Return (x, y) of the center of cell containing provided text 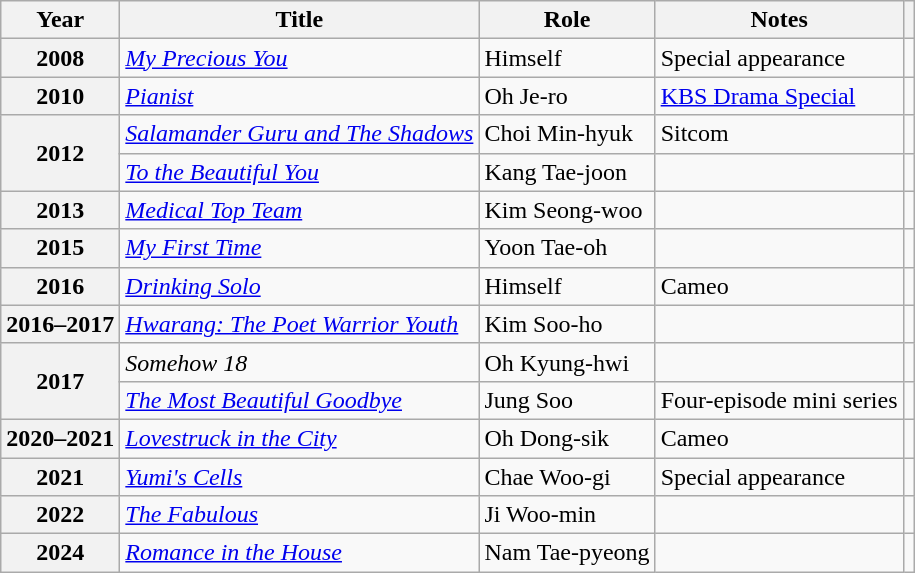
Yoon Tae-oh (567, 248)
My Precious You (300, 58)
2016–2017 (60, 324)
Salamander Guru and The Shadows (300, 134)
Drinking Solo (300, 286)
Medical Top Team (300, 210)
Ji Woo-min (567, 515)
Romance in the House (300, 553)
2017 (60, 381)
To the Beautiful You (300, 172)
Sitcom (779, 134)
2008 (60, 58)
Oh Kyung-hwi (567, 362)
2015 (60, 248)
2020–2021 (60, 438)
Kim Soo-ho (567, 324)
2021 (60, 477)
Choi Min-hyuk (567, 134)
Oh Je-ro (567, 96)
The Fabulous (300, 515)
Hwarang: The Poet Warrior Youth (300, 324)
Role (567, 20)
KBS Drama Special (779, 96)
My First Time (300, 248)
Kim Seong-woo (567, 210)
The Most Beautiful Goodbye (300, 400)
2013 (60, 210)
Oh Dong-sik (567, 438)
2024 (60, 553)
Chae Woo-gi (567, 477)
Title (300, 20)
Pianist (300, 96)
2016 (60, 286)
Year (60, 20)
Nam Tae-pyeong (567, 553)
Kang Tae-joon (567, 172)
Four-episode mini series (779, 400)
2012 (60, 153)
2022 (60, 515)
Jung Soo (567, 400)
Lovestruck in the City (300, 438)
2010 (60, 96)
Somehow 18 (300, 362)
Notes (779, 20)
Yumi's Cells (300, 477)
